Extract the (x, y) coordinate from the center of the cell holding the provided text.  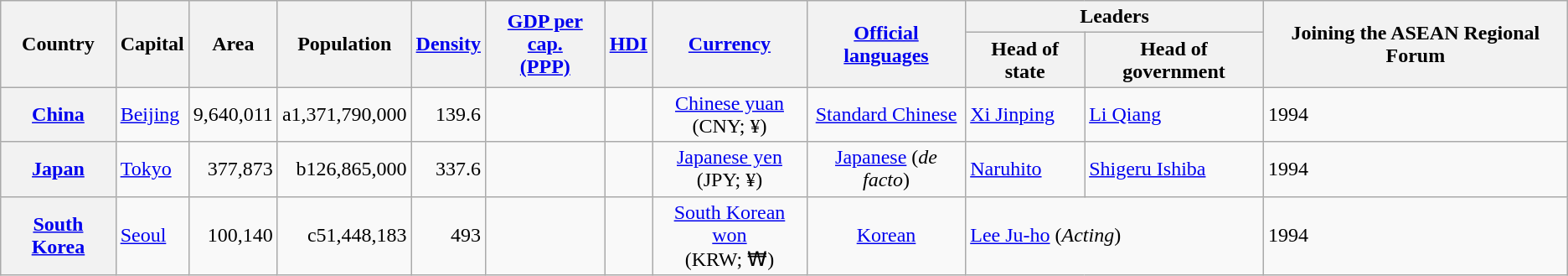
Shigeru Ishiba (1174, 169)
377,873 (233, 169)
Japanese (de facto) (886, 169)
Japan (59, 169)
Leaders (1115, 17)
c51,448,183 (344, 236)
Li Qiang (1174, 114)
Head of state (1025, 60)
Beijing (152, 114)
China (59, 114)
Japanese yen(JPY; ¥) (730, 169)
Head of government (1174, 60)
Currency (730, 44)
Lee Ju-ho (Acting) (1115, 236)
337.6 (448, 169)
139.6 (448, 114)
South Korean won(KRW; ₩) (730, 236)
Official languages (886, 44)
100,140 (233, 236)
Standard Chinese (886, 114)
HDI (628, 44)
Korean (886, 236)
Joining the ASEAN Regional Forum (1416, 44)
Xi Jinping (1025, 114)
Country (59, 44)
Seoul (152, 236)
Area (233, 44)
Population (344, 44)
GDP per cap.(PPP) (544, 44)
Chinese yuan(CNY; ¥) (730, 114)
South Korea (59, 236)
493 (448, 236)
b126,865,000 (344, 169)
a1,371,790,000 (344, 114)
Density (448, 44)
Naruhito (1025, 169)
Tokyo (152, 169)
9,640,011 (233, 114)
Capital (152, 44)
